Return [X, Y] of the center of cell containing provided text 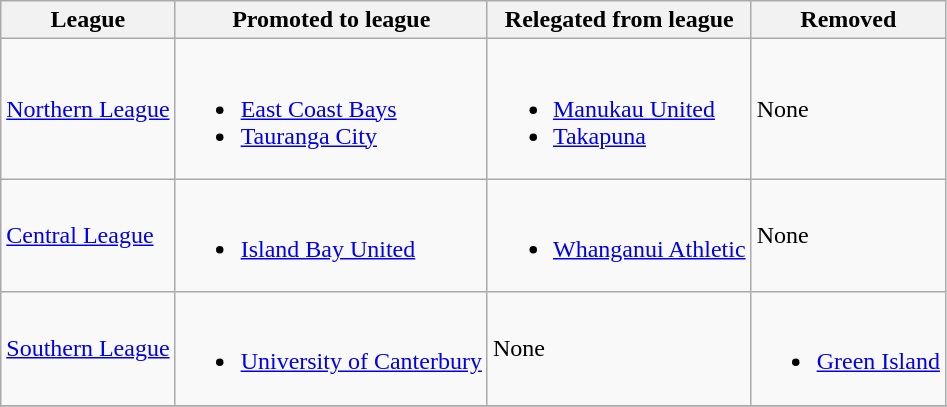
Central League [88, 236]
East Coast BaysTauranga City [331, 109]
League [88, 20]
Removed [848, 20]
University of Canterbury [331, 348]
Green Island [848, 348]
Whanganui Athletic [619, 236]
Manukau UnitedTakapuna [619, 109]
Promoted to league [331, 20]
Northern League [88, 109]
Relegated from league [619, 20]
Island Bay United [331, 236]
Southern League [88, 348]
